Capture the cell that displays the provided text and extract its (X, Y) central coordinate. 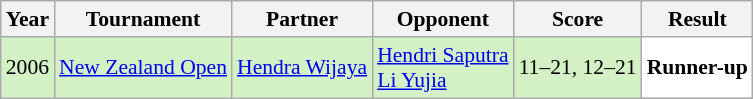
Hendri Saputra Li Yujia (442, 68)
Score (578, 19)
2006 (28, 68)
Year (28, 19)
Runner-up (698, 68)
11–21, 12–21 (578, 68)
Tournament (143, 19)
Hendra Wijaya (302, 68)
Result (698, 19)
Partner (302, 19)
Opponent (442, 19)
New Zealand Open (143, 68)
